From the cell containing the given text, extract its center point as (x, y) coordinate. 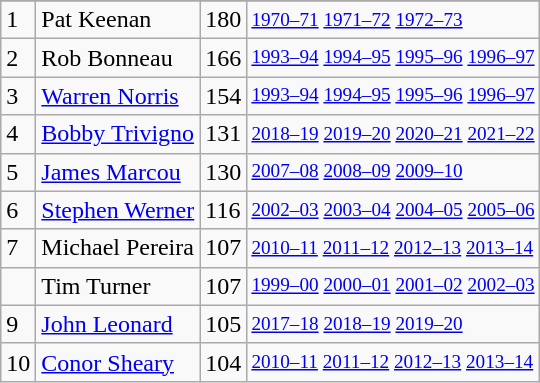
180 (224, 20)
4 (18, 134)
130 (224, 172)
Conor Sheary (118, 362)
3 (18, 96)
5 (18, 172)
104 (224, 362)
2018–19 2019–20 2020–21 2021–22 (393, 134)
2002–03 2003–04 2004–05 2005–06 (393, 210)
Stephen Werner (118, 210)
1970–71 1971–72 1972–73 (393, 20)
Pat Keenan (118, 20)
Warren Norris (118, 96)
John Leonard (118, 324)
10 (18, 362)
1999–00 2000–01 2001–02 2002–03 (393, 286)
2007–08 2008–09 2009–10 (393, 172)
James Marcou (118, 172)
7 (18, 248)
131 (224, 134)
Bobby Trivigno (118, 134)
166 (224, 58)
116 (224, 210)
Tim Turner (118, 286)
105 (224, 324)
1 (18, 20)
2 (18, 58)
Rob Bonneau (118, 58)
154 (224, 96)
2017–18 2018–19 2019–20 (393, 324)
9 (18, 324)
6 (18, 210)
Michael Pereira (118, 248)
